Return the [x, y] coordinate for the center point of the cell that contains the specified text.  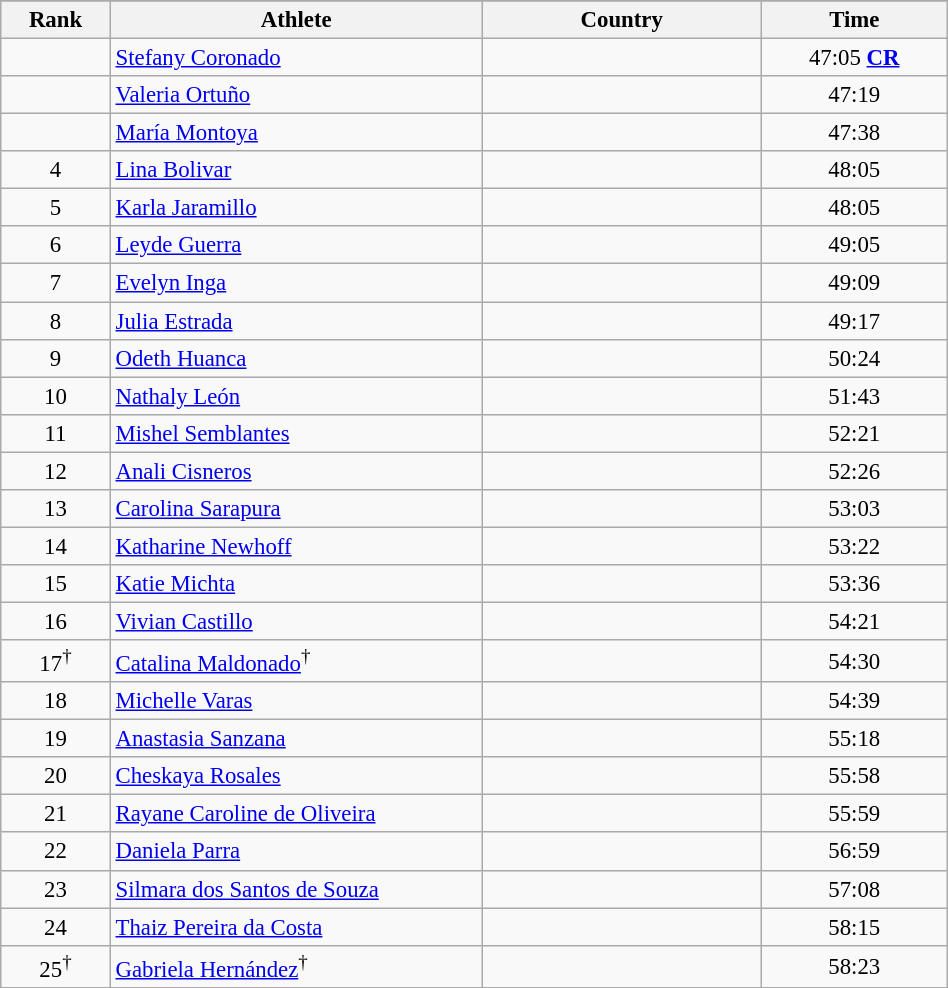
13 [56, 509]
47:38 [854, 133]
Lina Bolivar [296, 170]
Cheskaya Rosales [296, 776]
25† [56, 966]
58:23 [854, 966]
Odeth Huanca [296, 358]
55:59 [854, 814]
53:36 [854, 584]
Katharine Newhoff [296, 546]
12 [56, 471]
9 [56, 358]
49:05 [854, 245]
Katie Michta [296, 584]
18 [56, 701]
17† [56, 661]
49:17 [854, 321]
5 [56, 208]
47:19 [854, 95]
4 [56, 170]
Athlete [296, 20]
Gabriela Hernández† [296, 966]
58:15 [854, 927]
Julia Estrada [296, 321]
53:03 [854, 509]
24 [56, 927]
52:26 [854, 471]
50:24 [854, 358]
Anali Cisneros [296, 471]
Vivian Castillo [296, 621]
20 [56, 776]
16 [56, 621]
Rayane Caroline de Oliveira [296, 814]
14 [56, 546]
55:18 [854, 739]
56:59 [854, 852]
Catalina Maldonado† [296, 661]
Leyde Guerra [296, 245]
Mishel Semblantes [296, 433]
Stefany Coronado [296, 58]
55:58 [854, 776]
Time [854, 20]
Nathaly León [296, 396]
Carolina Sarapura [296, 509]
Michelle Varas [296, 701]
8 [56, 321]
10 [56, 396]
6 [56, 245]
7 [56, 283]
15 [56, 584]
Thaiz Pereira da Costa [296, 927]
49:09 [854, 283]
23 [56, 889]
53:22 [854, 546]
Anastasia Sanzana [296, 739]
Country [622, 20]
19 [56, 739]
Rank [56, 20]
María Montoya [296, 133]
52:21 [854, 433]
Valeria Ortuño [296, 95]
Karla Jaramillo [296, 208]
54:30 [854, 661]
54:39 [854, 701]
51:43 [854, 396]
21 [56, 814]
57:08 [854, 889]
Evelyn Inga [296, 283]
54:21 [854, 621]
Daniela Parra [296, 852]
Silmara dos Santos de Souza [296, 889]
47:05 CR [854, 58]
11 [56, 433]
22 [56, 852]
